Output the [X, Y] coordinate of the center of the cell containing the given text.  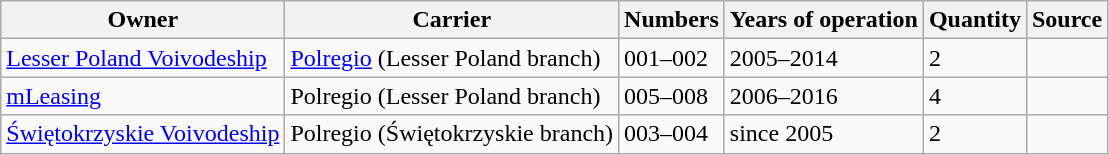
Quantity [974, 20]
Source [1066, 20]
005–008 [672, 96]
2005–2014 [824, 58]
001–002 [672, 58]
since 2005 [824, 134]
Polregio (Świętokrzyskie branch) [452, 134]
Lesser Poland Voivodeship [143, 58]
Numbers [672, 20]
2006–2016 [824, 96]
Owner [143, 20]
Świętokrzyskie Voivodeship [143, 134]
4 [974, 96]
Years of operation [824, 20]
Carrier [452, 20]
mLeasing [143, 96]
003–004 [672, 134]
